Search for the cell housing the specified text and yield its [X, Y] center coordinate. 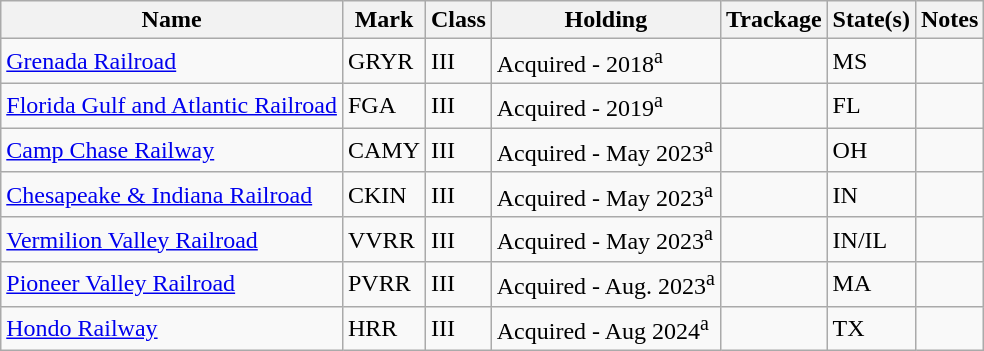
CKIN [384, 194]
Class [459, 20]
Chesapeake & Indiana Railroad [172, 194]
OH [871, 150]
State(s) [871, 20]
IN/IL [871, 240]
Camp Chase Railway [172, 150]
VVRR [384, 240]
Hondo Railway [172, 328]
Holding [606, 20]
Grenada Railroad [172, 62]
GRYR [384, 62]
Florida Gulf and Atlantic Railroad [172, 106]
TX [871, 328]
Acquired - 2019a [606, 106]
Acquired - 2018a [606, 62]
MS [871, 62]
PVRR [384, 284]
Pioneer Valley Railroad [172, 284]
Trackage [774, 20]
Vermilion Valley Railroad [172, 240]
Acquired - Aug. 2023a [606, 284]
IN [871, 194]
Mark [384, 20]
FGA [384, 106]
Notes [949, 20]
CAMY [384, 150]
Acquired - Aug 2024a [606, 328]
HRR [384, 328]
Name [172, 20]
FL [871, 106]
MA [871, 284]
